Identify which cell holds the provided text, then report its (x, y) central coordinate. 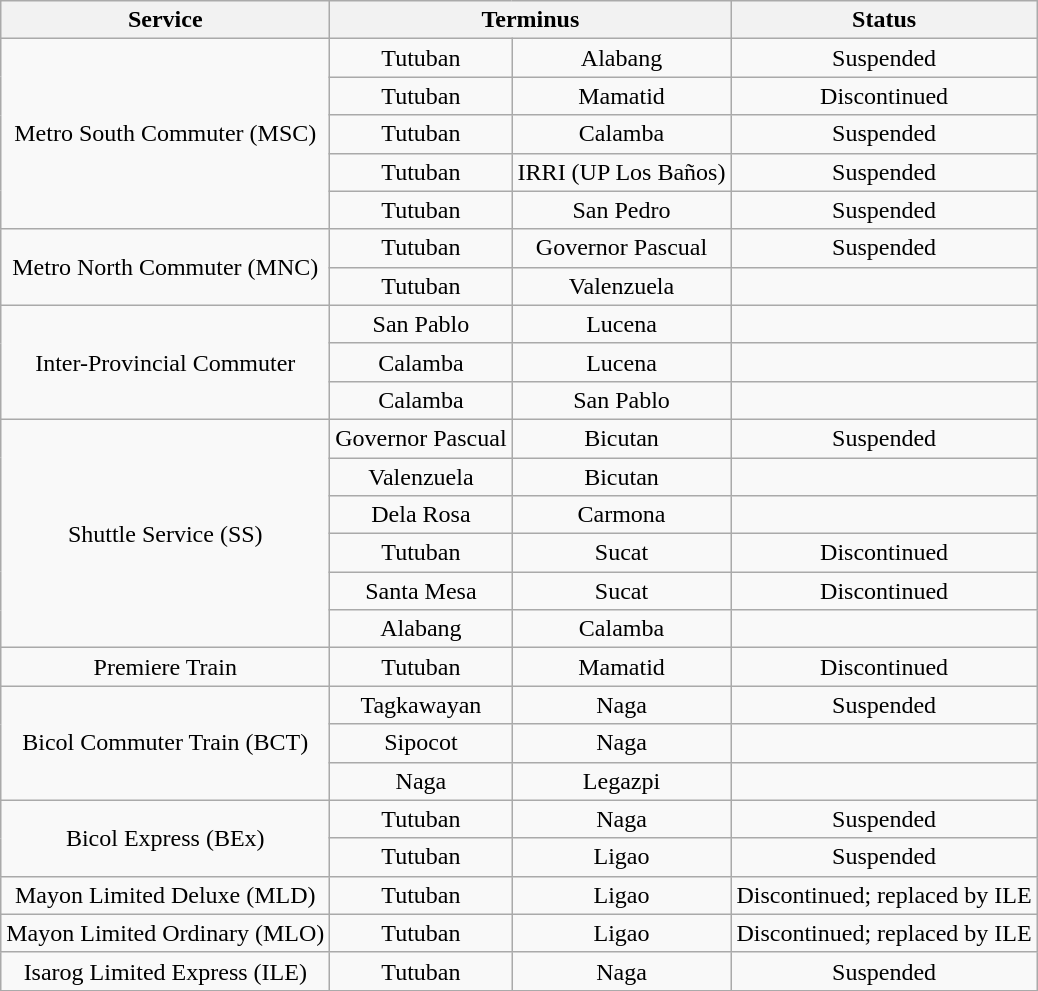
Inter-Provincial Commuter (166, 362)
Isarog Limited Express (ILE) (166, 971)
Santa Mesa (421, 591)
Mayon Limited Deluxe (MLD) (166, 895)
Premiere Train (166, 667)
Carmona (622, 515)
Bicol Commuter Train (BCT) (166, 743)
San Pedro (622, 210)
Status (884, 20)
Shuttle Service (SS) (166, 533)
Terminus (530, 20)
Dela Rosa (421, 515)
Metro South Commuter (MSC) (166, 134)
Sipocot (421, 743)
Metro North Commuter (MNC) (166, 267)
Mayon Limited Ordinary (MLO) (166, 933)
Service (166, 20)
IRRI (UP Los Baños) (622, 172)
Bicol Express (BEx) (166, 838)
Tagkawayan (421, 705)
Legazpi (622, 781)
